Find where the given text appears and provide that cell's center as (x, y) coordinate. 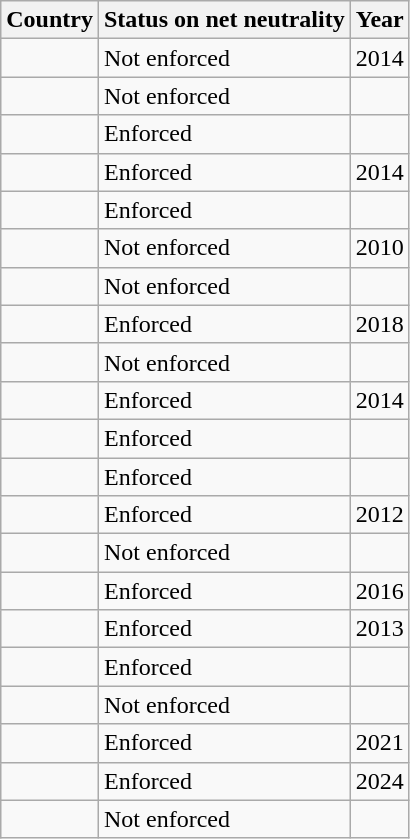
2016 (380, 591)
2024 (380, 781)
2018 (380, 324)
Year (380, 20)
2012 (380, 515)
2021 (380, 743)
2010 (380, 248)
2013 (380, 629)
Country (50, 20)
Status on net neutrality (224, 20)
